Find where the given text appears and provide that cell's center as (x, y) coordinate. 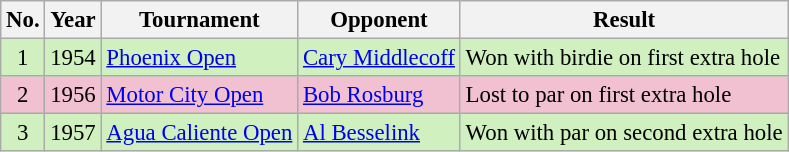
1957 (73, 133)
Lost to par on first extra hole (624, 95)
Tournament (200, 20)
1954 (73, 58)
Phoenix Open (200, 58)
2 (23, 95)
Won with birdie on first extra hole (624, 58)
No. (23, 20)
Cary Middlecoff (380, 58)
Agua Caliente Open (200, 133)
Bob Rosburg (380, 95)
1956 (73, 95)
1 (23, 58)
Al Besselink (380, 133)
Opponent (380, 20)
Motor City Open (200, 95)
Year (73, 20)
Won with par on second extra hole (624, 133)
3 (23, 133)
Result (624, 20)
